Return (X, Y) of the center of cell containing provided text 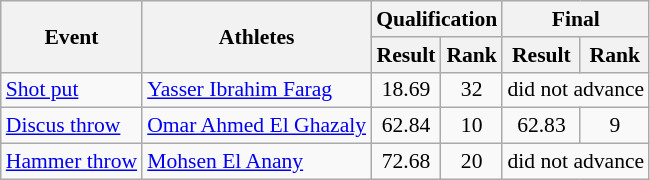
Hammer throw (72, 162)
62.84 (406, 126)
18.69 (406, 90)
Omar Ahmed El Ghazaly (256, 126)
10 (472, 126)
Discus throw (72, 126)
Event (72, 36)
Qualification (436, 19)
Athletes (256, 36)
Final (576, 19)
72.68 (406, 162)
20 (472, 162)
62.83 (541, 126)
Yasser Ibrahim Farag (256, 90)
32 (472, 90)
Shot put (72, 90)
9 (614, 126)
Mohsen El Anany (256, 162)
